Find where the given text appears and provide that cell's center as [X, Y] coordinate. 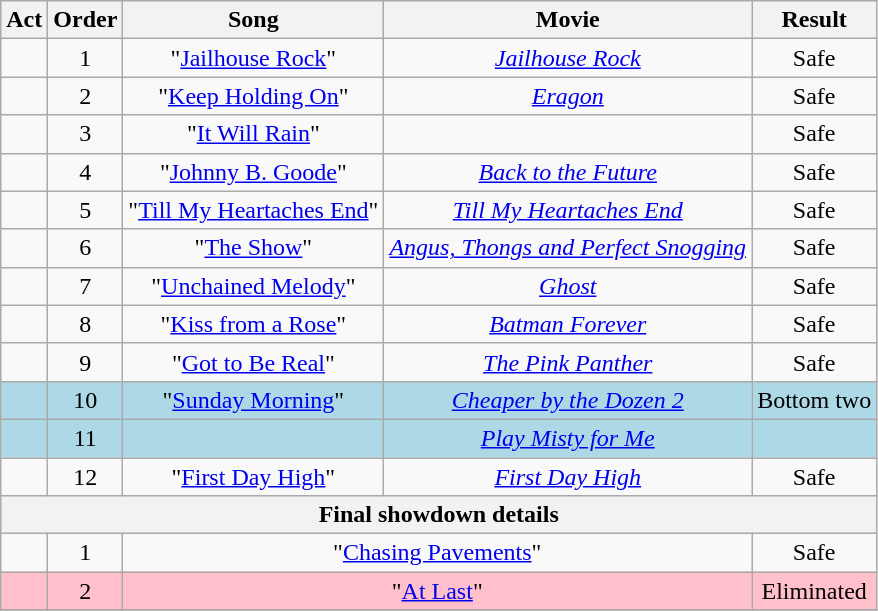
"Unchained Melody" [254, 286]
8 [86, 324]
Ghost [568, 286]
Cheaper by the Dozen 2 [568, 400]
"The Show" [254, 248]
Movie [568, 20]
The Pink Panther [568, 362]
"First Day High" [254, 477]
Order [86, 20]
5 [86, 210]
Result [814, 20]
12 [86, 477]
11 [86, 438]
6 [86, 248]
Angus, Thongs and Perfect Snogging [568, 248]
9 [86, 362]
Batman Forever [568, 324]
"Sunday Morning" [254, 400]
Back to the Future [568, 172]
7 [86, 286]
Song [254, 20]
First Day High [568, 477]
10 [86, 400]
Till My Heartaches End [568, 210]
"Chasing Pavements" [438, 553]
"Kiss from a Rose" [254, 324]
"Keep Holding On" [254, 96]
Eragon [568, 96]
Final showdown details [439, 515]
"Johnny B. Goode" [254, 172]
"Till My Heartaches End" [254, 210]
"Jailhouse Rock" [254, 58]
Act [24, 20]
Bottom two [814, 400]
3 [86, 134]
4 [86, 172]
"At Last" [438, 591]
Play Misty for Me [568, 438]
Eliminated [814, 591]
"It Will Rain" [254, 134]
Jailhouse Rock [568, 58]
"Got to Be Real" [254, 362]
